Search for the cell housing the specified text and yield its [x, y] center coordinate. 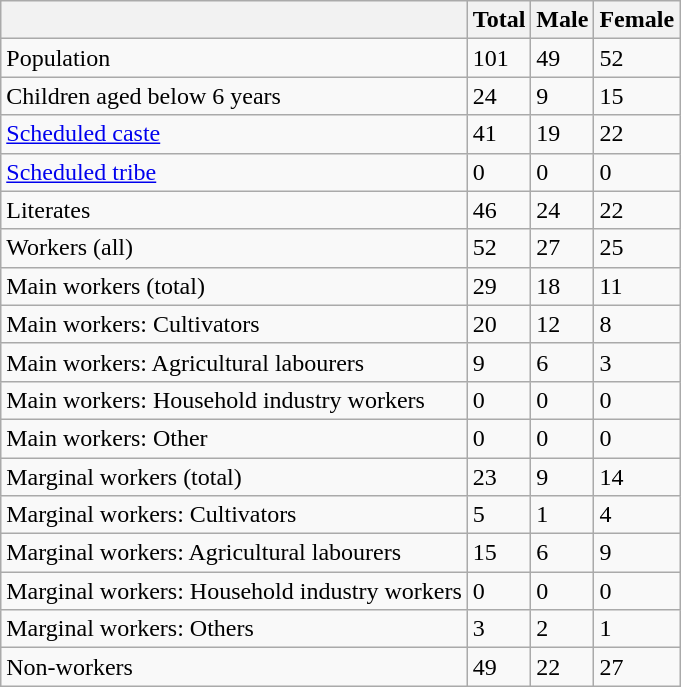
Female [637, 20]
4 [637, 515]
18 [562, 286]
23 [499, 477]
Main workers: Other [234, 438]
19 [562, 134]
Main workers: Cultivators [234, 324]
2 [562, 629]
101 [499, 58]
Main workers (total) [234, 286]
46 [499, 210]
5 [499, 515]
41 [499, 134]
Marginal workers: Agricultural labourers [234, 553]
25 [637, 248]
Main workers: Household industry workers [234, 400]
20 [499, 324]
Marginal workers: Cultivators [234, 515]
14 [637, 477]
Scheduled caste [234, 134]
Total [499, 20]
Marginal workers: Household industry workers [234, 591]
Main workers: Agricultural labourers [234, 362]
8 [637, 324]
Marginal workers: Others [234, 629]
Children aged below 6 years [234, 96]
Population [234, 58]
12 [562, 324]
Literates [234, 210]
11 [637, 286]
29 [499, 286]
Workers (all) [234, 248]
Male [562, 20]
Non-workers [234, 667]
Marginal workers (total) [234, 477]
Scheduled tribe [234, 172]
